Detect which cell encompasses the target text, then output its [x, y] center coordinate. 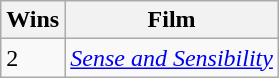
2 [33, 58]
Sense and Sensibility [172, 58]
Film [172, 20]
Wins [33, 20]
